From the cell containing the given text, extract its center point as (X, Y) coordinate. 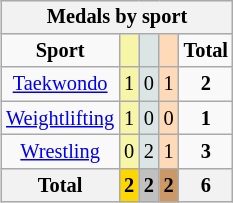
Sport (60, 51)
Taekwondo (60, 84)
6 (206, 185)
3 (206, 152)
Medals by sport (117, 17)
Wrestling (60, 152)
Weightlifting (60, 118)
